Output the (x, y) coordinate of the center of the cell containing the given text.  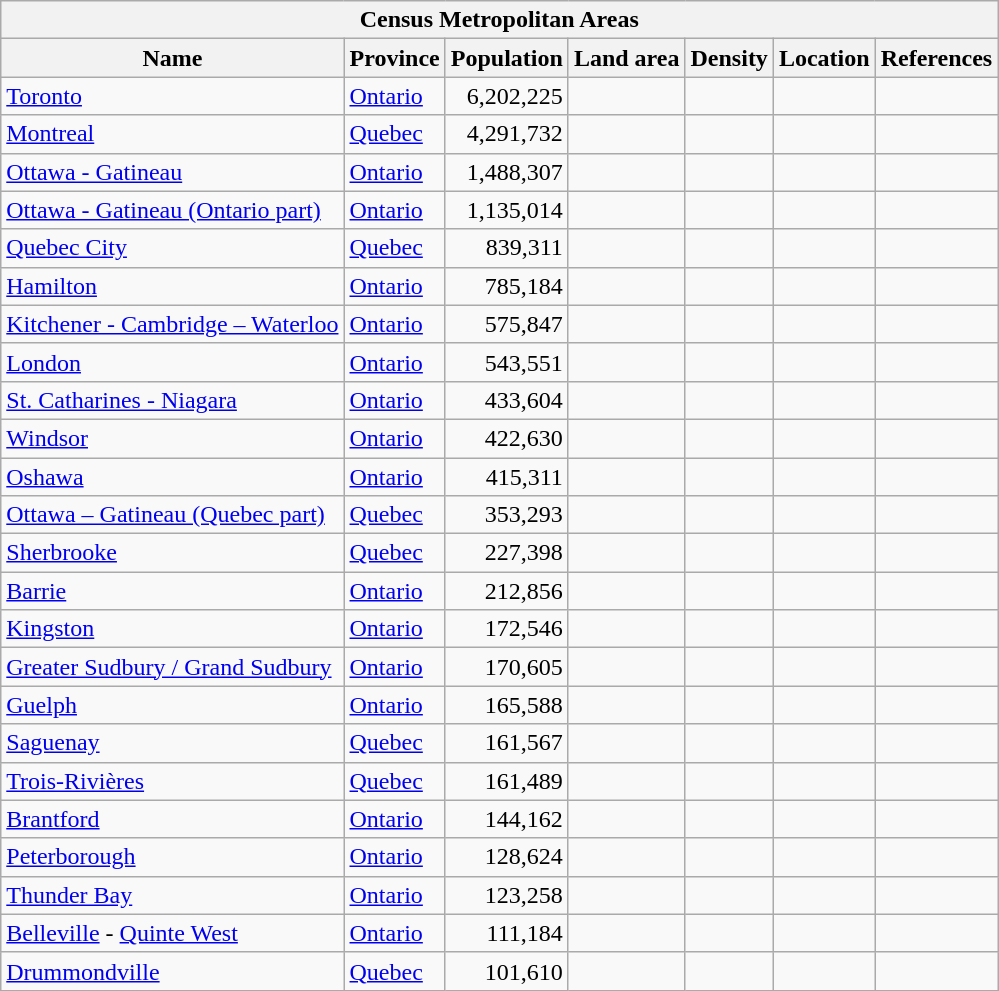
Hamilton (172, 286)
227,398 (506, 553)
Sherbrooke (172, 553)
170,605 (506, 667)
Kingston (172, 629)
Location (824, 58)
Thunder Bay (172, 895)
Province (394, 58)
St. Catharines - Niagara (172, 400)
Belleville - Quinte West (172, 933)
Barrie (172, 591)
433,604 (506, 400)
Ottawa – Gatineau (Quebec part) (172, 515)
London (172, 362)
123,258 (506, 895)
Population (506, 58)
785,184 (506, 286)
Guelph (172, 705)
1,135,014 (506, 210)
543,551 (506, 362)
353,293 (506, 515)
Saguenay (172, 743)
6,202,225 (506, 96)
Ottawa - Gatineau (Ontario part) (172, 210)
Kitchener - Cambridge – Waterloo (172, 324)
422,630 (506, 438)
161,489 (506, 781)
128,624 (506, 857)
Drummondville (172, 971)
Brantford (172, 819)
172,546 (506, 629)
4,291,732 (506, 134)
Windsor (172, 438)
Quebec City (172, 248)
Montreal (172, 134)
575,847 (506, 324)
Ottawa - Gatineau (172, 172)
Trois-Rivières (172, 781)
212,856 (506, 591)
Peterborough (172, 857)
References (936, 58)
Name (172, 58)
415,311 (506, 477)
101,610 (506, 971)
Density (729, 58)
Oshawa (172, 477)
111,184 (506, 933)
144,162 (506, 819)
Census Metropolitan Areas (500, 20)
Land area (626, 58)
1,488,307 (506, 172)
839,311 (506, 248)
Toronto (172, 96)
165,588 (506, 705)
161,567 (506, 743)
Greater Sudbury / Grand Sudbury (172, 667)
